Return the [x, y] coordinate for the center point of the cell that contains the specified text.  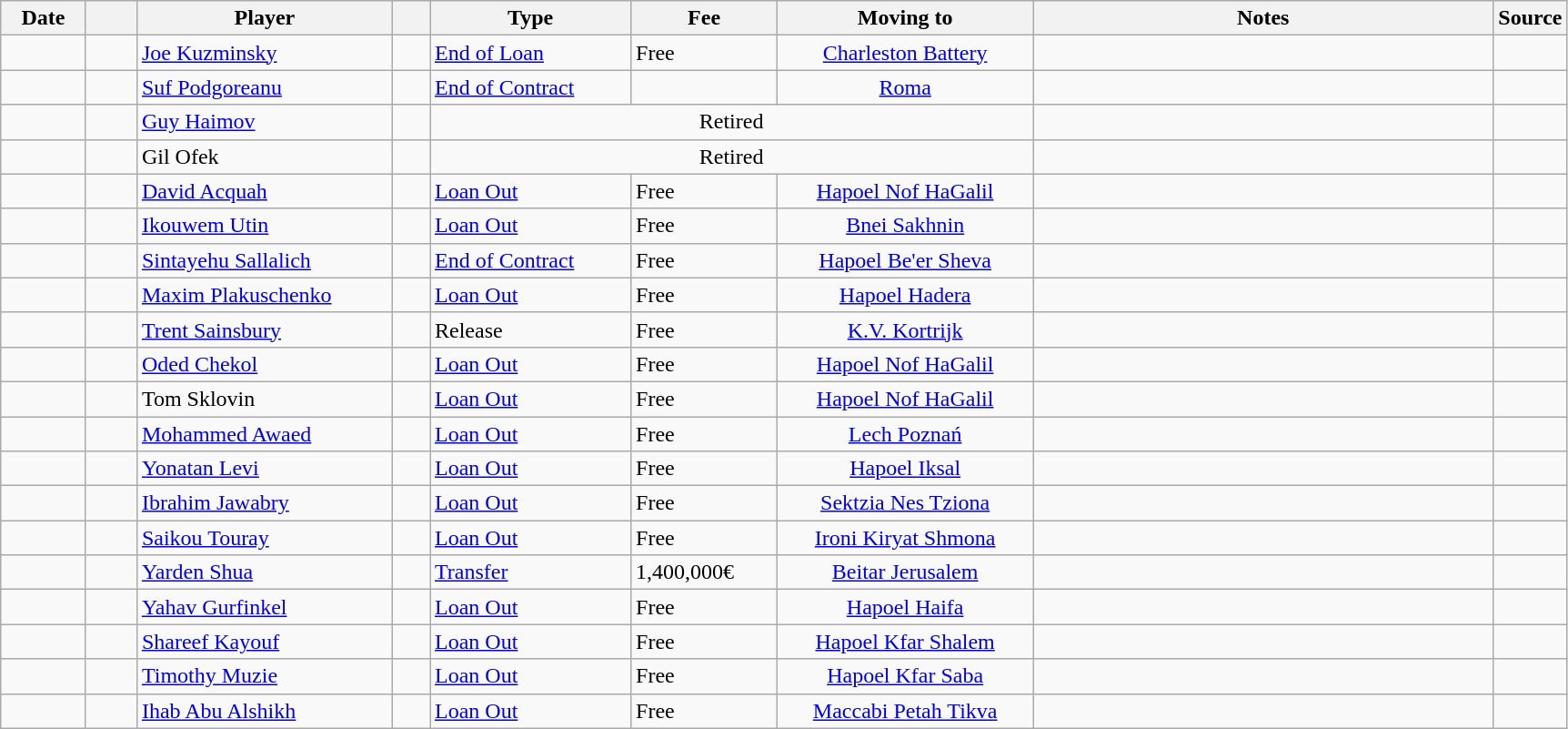
Notes [1263, 18]
K.V. Kortrijk [906, 329]
End of Loan [529, 53]
Hapoel Kfar Shalem [906, 642]
Sintayehu Sallalich [264, 260]
David Acquah [264, 191]
Yonatan Levi [264, 469]
Tom Sklovin [264, 399]
1,400,000€ [704, 572]
Hapoel Kfar Saba [906, 676]
Hapoel Haifa [906, 607]
Gil Ofek [264, 157]
Yarden Shua [264, 572]
Timothy Muzie [264, 676]
Ihab Abu Alshikh [264, 711]
Player [264, 18]
Type [529, 18]
Beitar Jerusalem [906, 572]
Lech Poznań [906, 434]
Hapoel Be'er Sheva [906, 260]
Sektzia Nes Tziona [906, 503]
Date [44, 18]
Hapoel Hadera [906, 295]
Roma [906, 87]
Maccabi Petah Tikva [906, 711]
Shareef Kayouf [264, 642]
Bnei Sakhnin [906, 226]
Ikouwem Utin [264, 226]
Transfer [529, 572]
Ibrahim Jawabry [264, 503]
Source [1530, 18]
Release [529, 329]
Charleston Battery [906, 53]
Maxim Plakuschenko [264, 295]
Ironi Kiryat Shmona [906, 538]
Guy Haimov [264, 122]
Mohammed Awaed [264, 434]
Joe Kuzminsky [264, 53]
Suf Podgoreanu [264, 87]
Fee [704, 18]
Moving to [906, 18]
Yahav Gurfinkel [264, 607]
Saikou Touray [264, 538]
Oded Chekol [264, 364]
Hapoel Iksal [906, 469]
Trent Sainsbury [264, 329]
